Provide the (X, Y) coordinate of the cell's center where the given text is located.  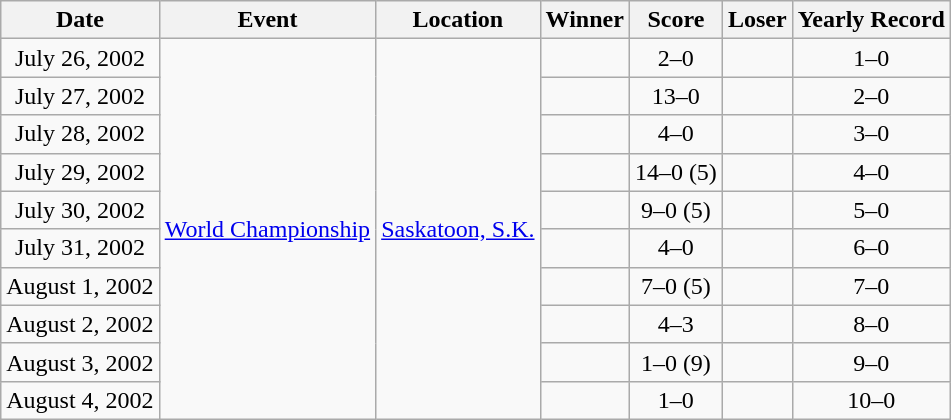
14–0 (5) (676, 172)
July 31, 2002 (80, 248)
July 26, 2002 (80, 58)
Saskatoon, S.K. (458, 230)
Loser (757, 20)
Score (676, 20)
August 1, 2002 (80, 286)
August 2, 2002 (80, 324)
August 3, 2002 (80, 362)
Yearly Record (871, 20)
10–0 (871, 400)
July 30, 2002 (80, 210)
5–0 (871, 210)
4–3 (676, 324)
Event (267, 20)
Location (458, 20)
3–0 (871, 134)
Date (80, 20)
World Championship (267, 230)
7–0 (871, 286)
1–0 (9) (676, 362)
July 28, 2002 (80, 134)
7–0 (5) (676, 286)
July 29, 2002 (80, 172)
9–0 (5) (676, 210)
13–0 (676, 96)
Winner (584, 20)
July 27, 2002 (80, 96)
6–0 (871, 248)
9–0 (871, 362)
August 4, 2002 (80, 400)
8–0 (871, 324)
